Provide the [x, y] coordinate of the cell's center where the given text is located.  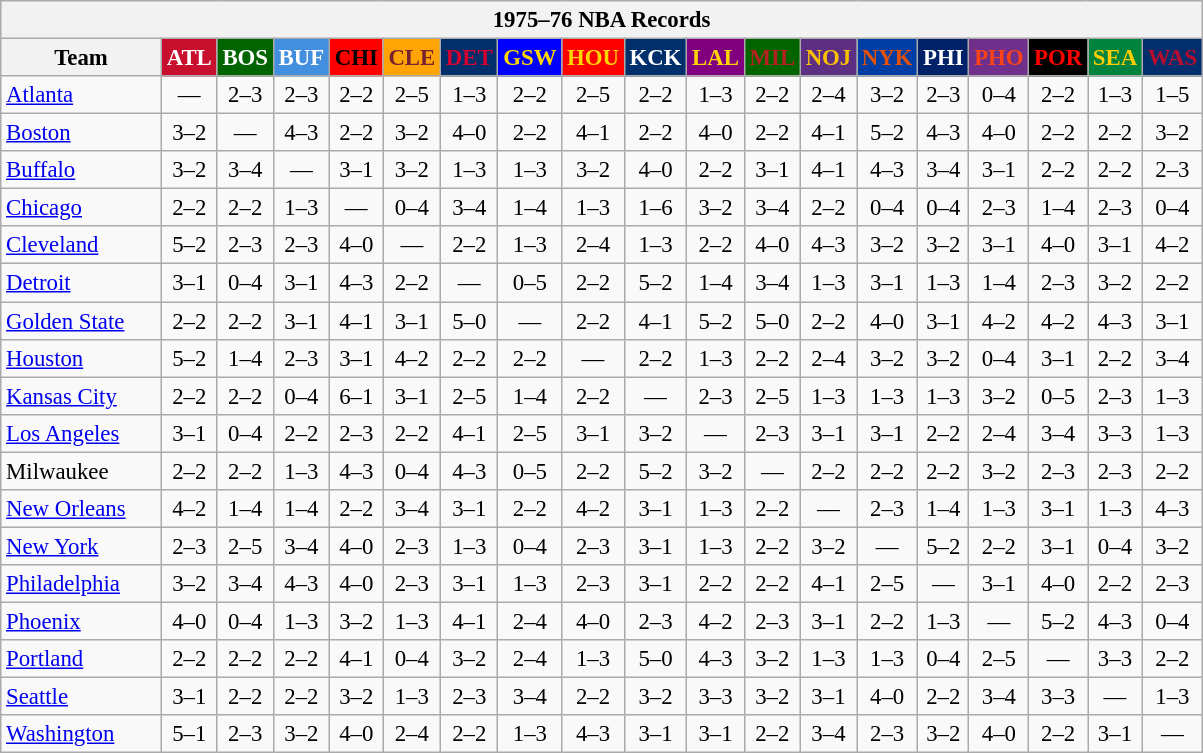
Philadelphia [82, 584]
BUF [301, 58]
CHI [356, 58]
1–6 [656, 208]
WAS [1172, 58]
New Orleans [82, 509]
CLE [412, 58]
SEA [1116, 58]
Seattle [82, 697]
ATL [189, 58]
Kansas City [82, 396]
NYK [888, 58]
Atlanta [82, 95]
Team [82, 58]
Portland [82, 659]
PHI [944, 58]
5–1 [189, 734]
Milwaukee [82, 471]
1975–76 NBA Records [602, 20]
Cleveland [82, 245]
6–1 [356, 396]
PHO [999, 58]
POR [1058, 58]
Houston [82, 358]
Phoenix [82, 621]
Boston [82, 133]
Golden State [82, 321]
1–5 [1172, 95]
Detroit [82, 283]
Chicago [82, 208]
Washington [82, 734]
KCK [656, 58]
HOU [594, 58]
LAL [716, 58]
Buffalo [82, 170]
NOJ [828, 58]
MIL [772, 58]
Los Angeles [82, 433]
BOS [245, 58]
GSW [530, 58]
DET [470, 58]
New York [82, 546]
